Identify which cell holds the provided text, then report its [x, y] central coordinate. 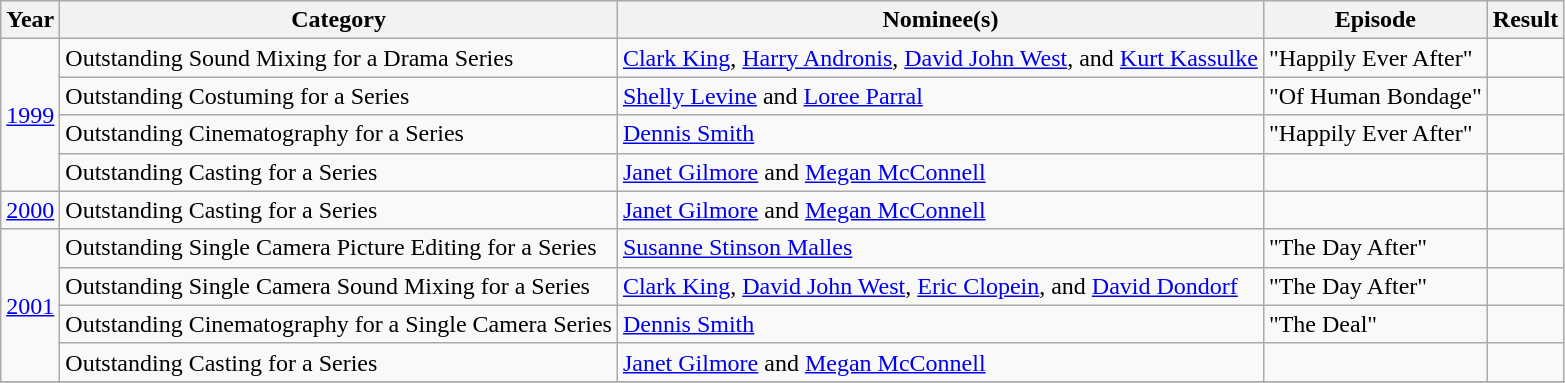
Outstanding Sound Mixing for a Drama Series [339, 58]
Year [30, 20]
Outstanding Single Camera Sound Mixing for a Series [339, 286]
Nominee(s) [940, 20]
Result [1525, 20]
Clark King, Harry Andronis, David John West, and Kurt Kassulke [940, 58]
Outstanding Cinematography for a Series [339, 134]
Episode [1375, 20]
Outstanding Costuming for a Series [339, 96]
2000 [30, 210]
2001 [30, 305]
Category [339, 20]
"The Deal" [1375, 324]
Outstanding Single Camera Picture Editing for a Series [339, 248]
"Of Human Bondage" [1375, 96]
1999 [30, 115]
Clark King, David John West, Eric Clopein, and David Dondorf [940, 286]
Susanne Stinson Malles [940, 248]
Outstanding Cinematography for a Single Camera Series [339, 324]
Shelly Levine and Loree Parral [940, 96]
